Provide the (X, Y) coordinate of the cell's center where the given text is located.  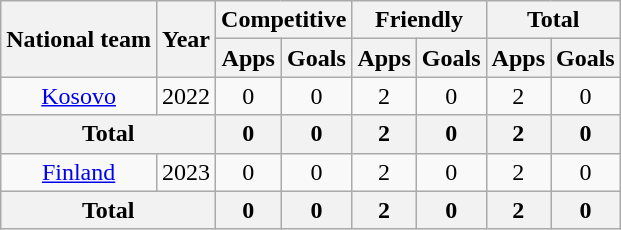
Competitive (284, 20)
2023 (186, 172)
Finland (79, 172)
Friendly (419, 20)
Kosovo (79, 96)
Year (186, 39)
National team (79, 39)
2022 (186, 96)
